Find where the given text appears and provide that cell's center as (X, Y) coordinate. 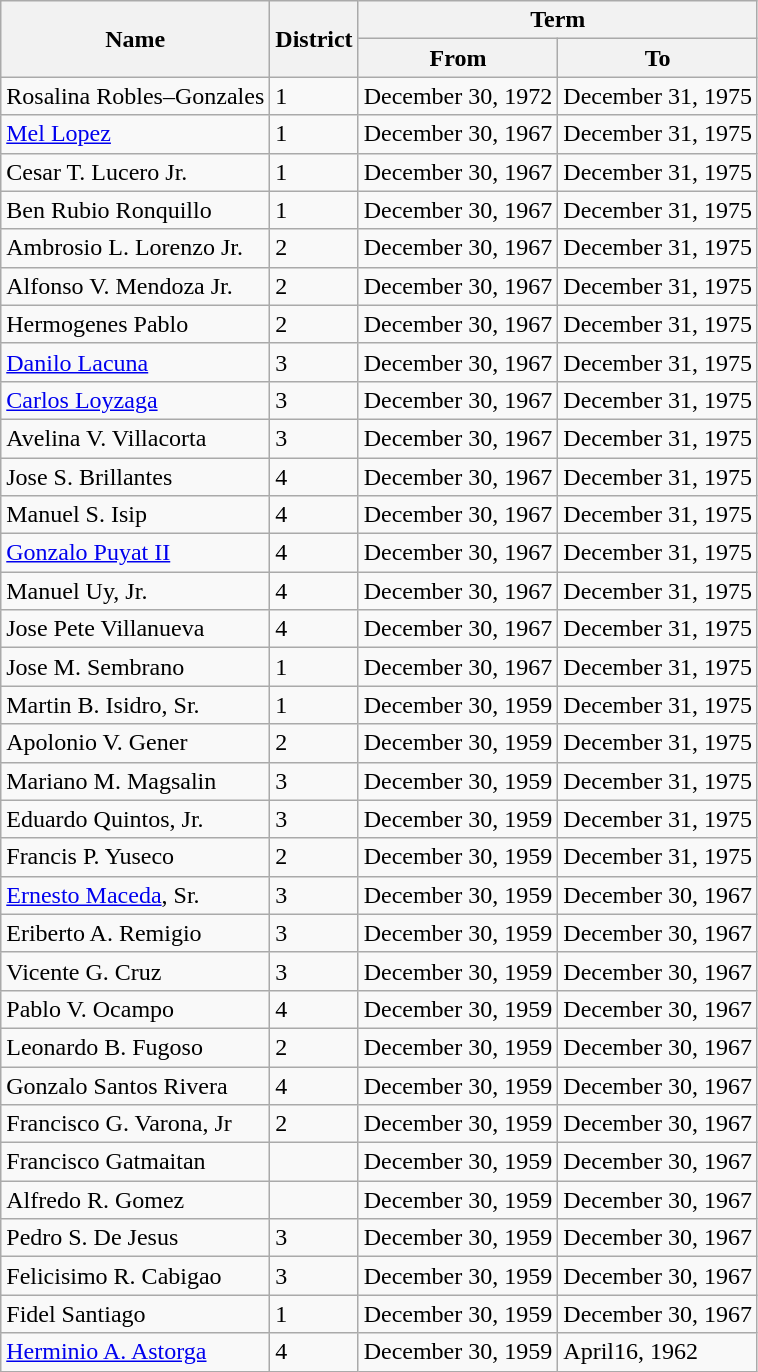
Felicisimo R. Cabigao (136, 1276)
Alfonso V. Mendoza Jr. (136, 286)
District (314, 39)
Manuel S. Isip (136, 515)
Danilo Lacuna (136, 362)
Martin B. Isidro, Sr. (136, 705)
Ambrosio L. Lorenzo Jr. (136, 248)
Eriberto A. Remigio (136, 933)
Ben Rubio Ronquillo (136, 210)
Term (558, 20)
Ernesto Maceda, Sr. (136, 895)
Mariano M. Magsalin (136, 781)
Avelina V. Villacorta (136, 438)
Pedro S. De Jesus (136, 1238)
Gonzalo Santos Rivera (136, 1085)
Hermogenes Pablo (136, 324)
Leonardo B. Fugoso (136, 1047)
Mel Lopez (136, 134)
Herminio A. Astorga (136, 1352)
December 30, 1972 (458, 96)
From (458, 58)
Name (136, 39)
Carlos Loyzaga (136, 400)
To (658, 58)
Alfredo R. Gomez (136, 1200)
Francis P. Yuseco (136, 857)
Pablo V. Ocampo (136, 1009)
Apolonio V. Gener (136, 743)
Fidel Santiago (136, 1314)
Gonzalo Puyat II (136, 553)
Vicente G. Cruz (136, 971)
Jose M. Sembrano (136, 667)
Cesar T. Lucero Jr. (136, 172)
Rosalina Robles–Gonzales (136, 96)
Eduardo Quintos, Jr. (136, 819)
Francisco G. Varona, Jr (136, 1124)
Jose S. Brillantes (136, 477)
April16, 1962 (658, 1352)
Manuel Uy, Jr. (136, 591)
Francisco Gatmaitan (136, 1162)
Jose Pete Villanueva (136, 629)
